Detect which cell encompasses the target text, then output its [X, Y] center coordinate. 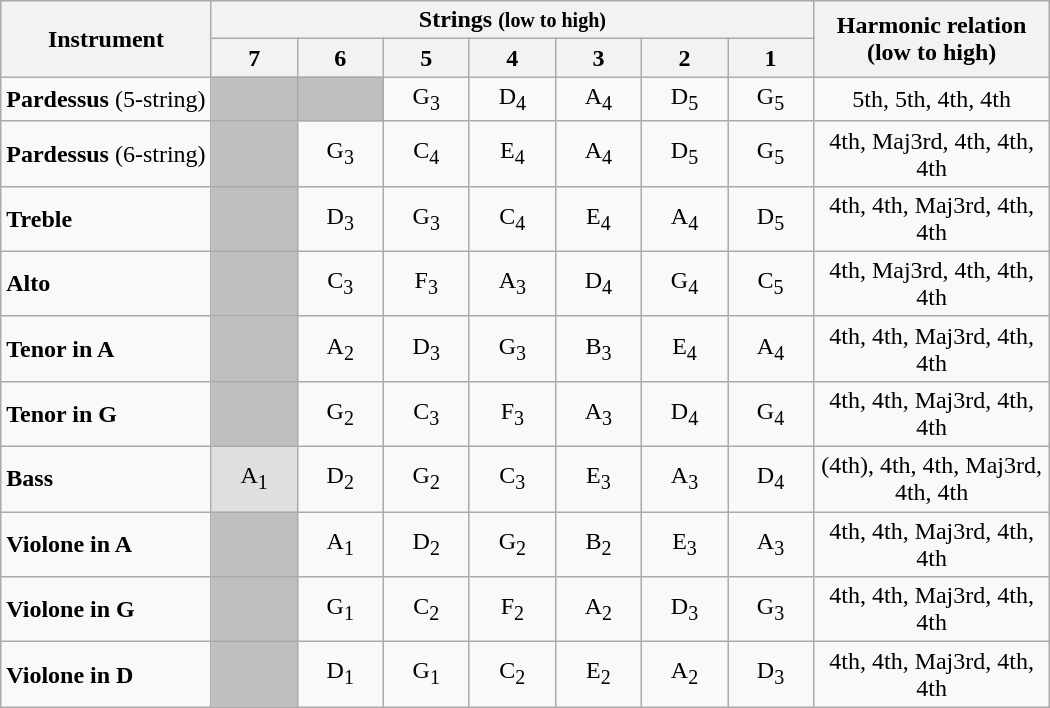
Strings (low to high) [512, 20]
(4th), 4th, 4th, Maj3rd, 4th, 4th [932, 480]
Harmonic relation (low to high) [932, 39]
Alto [106, 284]
3 [598, 58]
Treble [106, 218]
D1 [340, 674]
B2 [598, 544]
Violone in A [106, 544]
Violone in D [106, 674]
Instrument [106, 39]
C5 [771, 284]
Bass [106, 480]
6 [340, 58]
4 [512, 58]
F2 [512, 610]
E2 [598, 674]
7 [254, 58]
Pardessus (5-string) [106, 99]
B3 [598, 348]
5 [426, 58]
2 [684, 58]
1 [771, 58]
Violone in G [106, 610]
5th, 5th, 4th, 4th [932, 99]
Tenor in G [106, 414]
Pardessus (6-string) [106, 154]
Tenor in A [106, 348]
